Provide the [x, y] coordinate of the cell's center where the given text is located.  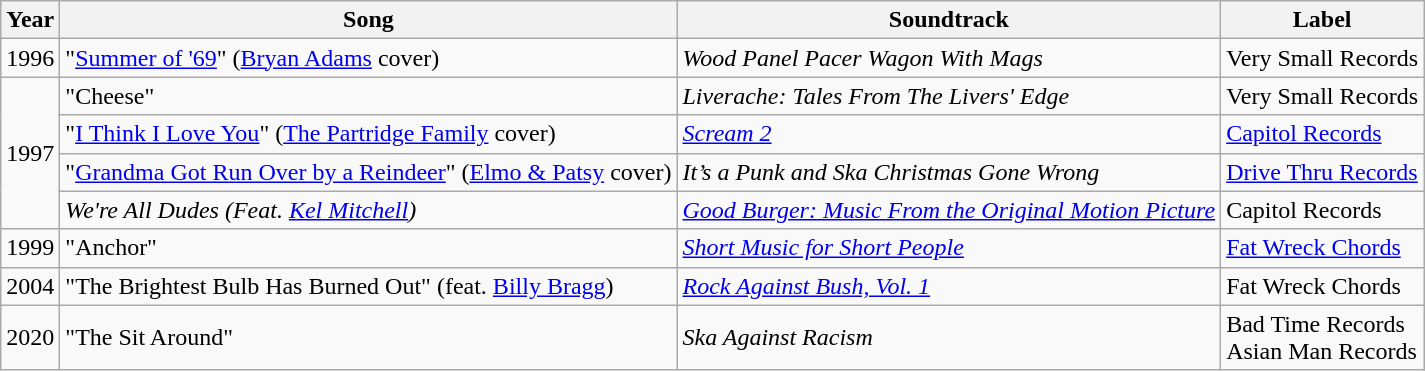
Year [30, 20]
"The Sit Around" [368, 338]
"Summer of '69" (Bryan Adams cover) [368, 58]
Song [368, 20]
"Anchor" [368, 248]
Ska Against Racism [949, 338]
1996 [30, 58]
"The Brightest Bulb Has Burned Out" (feat. Billy Bragg) [368, 286]
2020 [30, 338]
Soundtrack [949, 20]
We're All Dudes (Feat. Kel Mitchell) [368, 210]
Label [1322, 20]
Wood Panel Pacer Wagon With Mags [949, 58]
Good Burger: Music From the Original Motion Picture [949, 210]
Rock Against Bush, Vol. 1 [949, 286]
Liverache: Tales From The Livers' Edge [949, 96]
It’s a Punk and Ska Christmas Gone Wrong [949, 172]
"I Think I Love You" (The Partridge Family cover) [368, 134]
1997 [30, 153]
"Grandma Got Run Over by a Reindeer" (Elmo & Patsy cover) [368, 172]
2004 [30, 286]
Scream 2 [949, 134]
"Cheese" [368, 96]
1999 [30, 248]
Drive Thru Records [1322, 172]
Bad Time RecordsAsian Man Records [1322, 338]
Short Music for Short People [949, 248]
